Locate the cell with the specified text and output its [x, y] center coordinate. 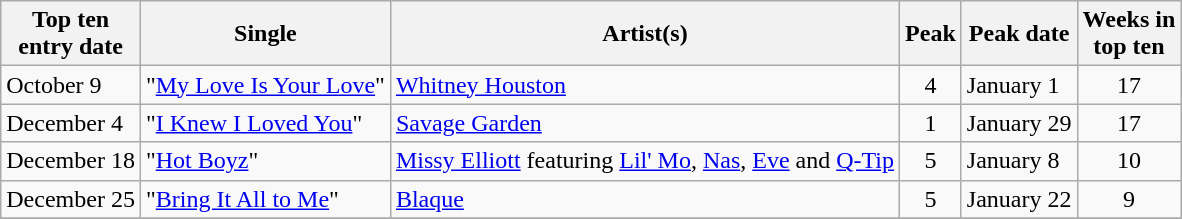
Missy Elliott featuring Lil' Mo, Nas, Eve and Q-Tip [644, 161]
Blaque [644, 199]
January 1 [1019, 85]
January 8 [1019, 161]
"My Love Is Your Love" [265, 85]
4 [931, 85]
October 9 [71, 85]
"Hot Boyz" [265, 161]
January 29 [1019, 123]
9 [1129, 199]
Peak [931, 34]
December 18 [71, 161]
"Bring It All to Me" [265, 199]
"I Knew I Loved You" [265, 123]
Weeks intop ten [1129, 34]
Top tenentry date [71, 34]
Peak date [1019, 34]
January 22 [1019, 199]
Savage Garden [644, 123]
Artist(s) [644, 34]
10 [1129, 161]
Whitney Houston [644, 85]
Single [265, 34]
1 [931, 123]
December 4 [71, 123]
December 25 [71, 199]
